Return the (X, Y) coordinate for the center point of the cell that contains the specified text.  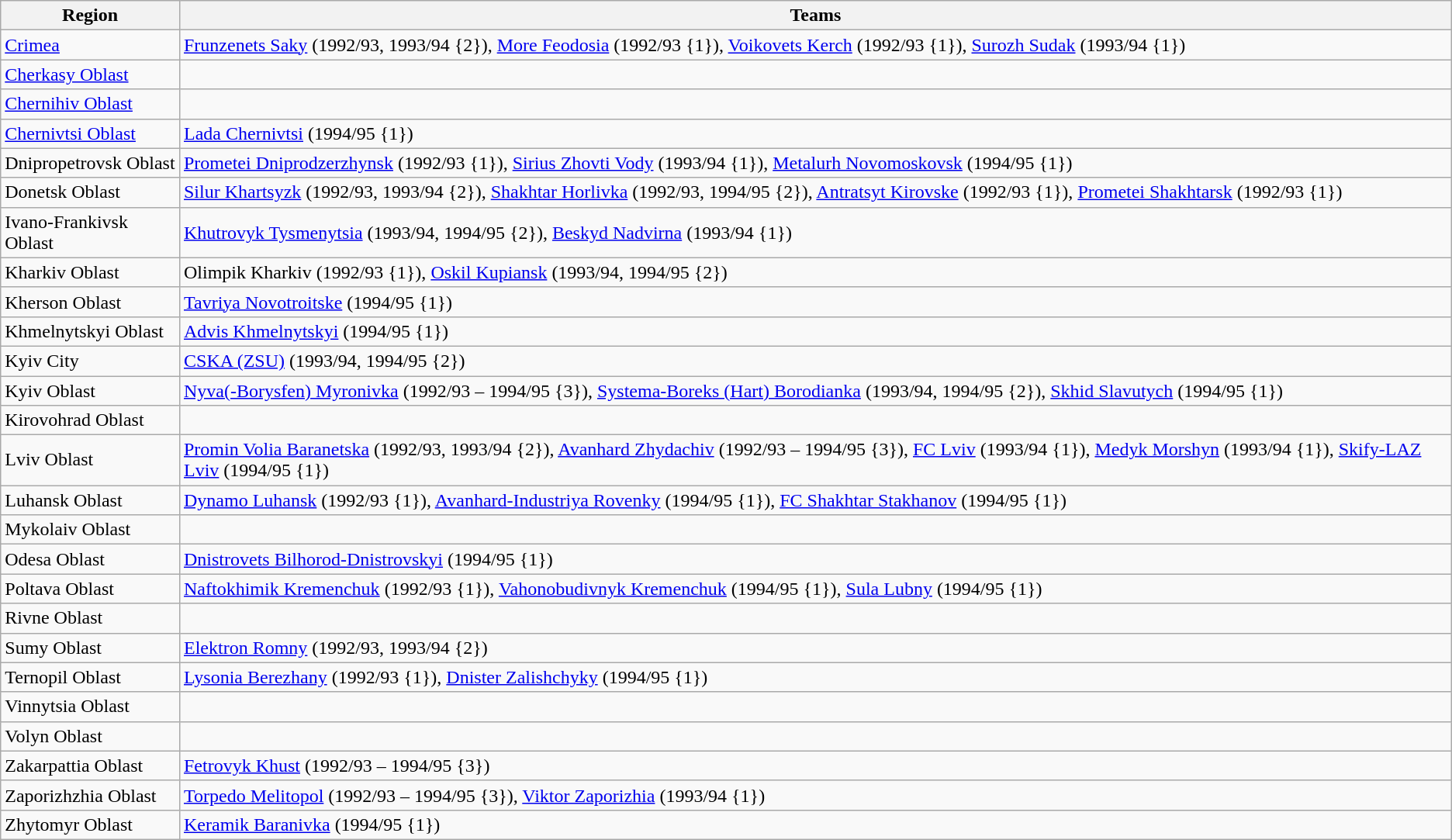
Lysonia Berezhany (1992/93 {1}), Dnister Zalishchyky (1994/95 {1}) (815, 677)
Kirovohrad Oblast (90, 420)
Olimpik Kharkiv (1992/93 {1}), Oskil Kupiansk (1993/94, 1994/95 {2}) (815, 272)
Kyiv Oblast (90, 390)
CSKA (ZSU) (1993/94, 1994/95 {2}) (815, 361)
Kyiv City (90, 361)
Donetsk Oblast (90, 192)
Dnistrovets Bilhorod-Dnistrovskyi (1994/95 {1}) (815, 559)
Luhansk Oblast (90, 500)
Volyn Oblast (90, 736)
Zhytomyr Oblast (90, 824)
Region (90, 16)
Naftokhimik Kremenchuk (1992/93 {1}), Vahonobudivnyk Kremenchuk (1994/95 {1}), Sula Lubny (1994/95 {1}) (815, 589)
Odesa Oblast (90, 559)
Tavriya Novotroitske (1994/95 {1}) (815, 302)
Sumy Oblast (90, 648)
Keramik Baranivka (1994/95 {1}) (815, 824)
Kherson Oblast (90, 302)
Teams (815, 16)
Frunzenets Saky (1992/93, 1993/94 {2}), More Feodosia (1992/93 {1}), Voikovets Kerch (1992/93 {1}), Surozh Sudak (1993/94 {1}) (815, 45)
Chernihiv Oblast (90, 104)
Fetrovyk Khust (1992/93 – 1994/95 {3}) (815, 766)
Mykolaiv Oblast (90, 530)
Chernivtsi Oblast (90, 133)
Nyva(-Borysfen) Myronivka (1992/93 – 1994/95 {3}), Systema-Boreks (Hart) Borodianka (1993/94, 1994/95 {2}), Skhid Slavutych (1994/95 {1}) (815, 390)
Ivano-Frankivsk Oblast (90, 233)
Vinnytsia Oblast (90, 707)
Crimea (90, 45)
Lada Chernivtsi (1994/95 {1}) (815, 133)
Poltava Oblast (90, 589)
Dnipropetrovsk Oblast (90, 163)
Dynamo Luhansk (1992/93 {1}), Avanhard-Industriya Rovenky (1994/95 {1}), FC Shakhtar Stakhanov (1994/95 {1}) (815, 500)
Ternopil Oblast (90, 677)
Khmelnytskyi Oblast (90, 331)
Elektron Romny (1992/93, 1993/94 {2}) (815, 648)
Torpedo Melitopol (1992/93 – 1994/95 {3}), Viktor Zaporizhia (1993/94 {1}) (815, 795)
Zaporizhzhia Oblast (90, 795)
Prometei Dniprodzerzhynsk (1992/93 {1}), Sirius Zhovti Vody (1993/94 {1}), Metalurh Novomoskovsk (1994/95 {1}) (815, 163)
Kharkiv Oblast (90, 272)
Cherkasy Oblast (90, 74)
Rivne Oblast (90, 618)
Silur Khartsyzk (1992/93, 1993/94 {2}), Shakhtar Horlivka (1992/93, 1994/95 {2}), Antratsyt Kirovske (1992/93 {1}), Prometei Shakhtarsk (1992/93 {1}) (815, 192)
Advis Khmelnytskyi (1994/95 {1}) (815, 331)
Khutrovyk Tysmenytsia (1993/94, 1994/95 {2}), Beskyd Nadvirna (1993/94 {1}) (815, 233)
Lviv Oblast (90, 461)
Zakarpattia Oblast (90, 766)
